Return [X, Y] of the center of cell containing provided text 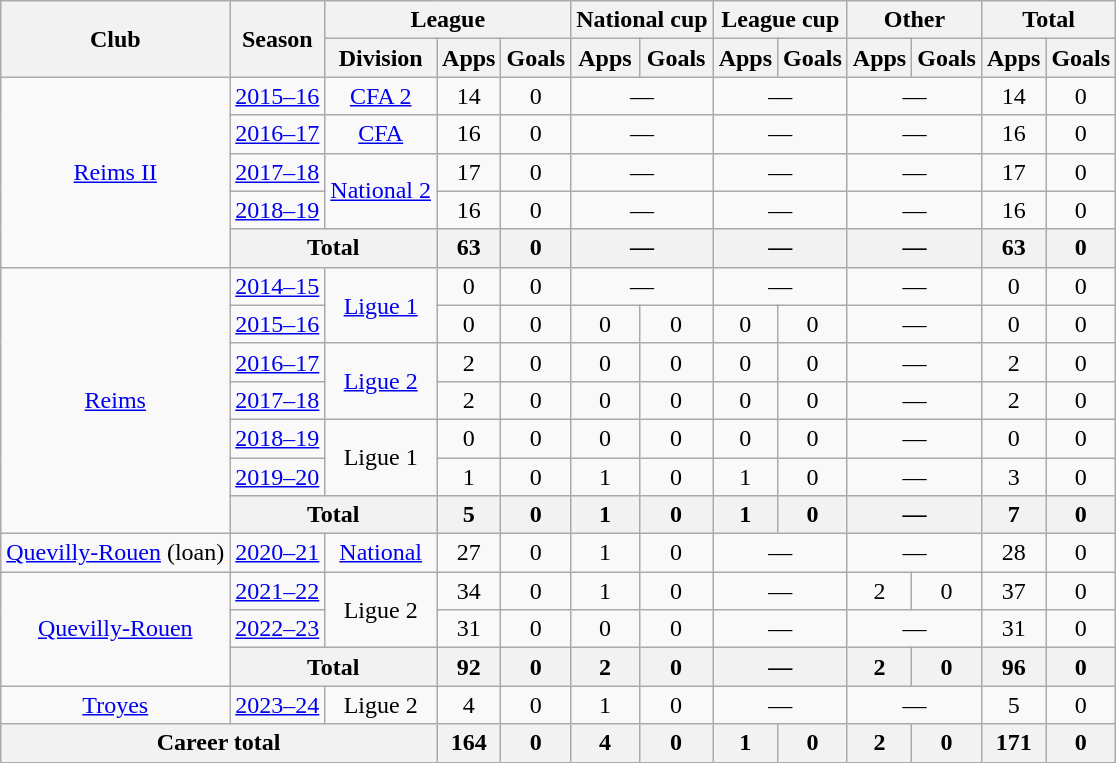
2022–23 [278, 629]
Other [914, 20]
2021–22 [278, 591]
92 [469, 667]
CFA [381, 134]
Quevilly-Rouen [116, 629]
171 [1013, 743]
2014–15 [278, 286]
2020–21 [278, 553]
National [381, 553]
2023–24 [278, 705]
7 [1013, 515]
CFA 2 [381, 96]
League [448, 20]
Club [116, 39]
3 [1013, 477]
164 [469, 743]
96 [1013, 667]
37 [1013, 591]
27 [469, 553]
Troyes [116, 705]
Division [381, 58]
National cup [642, 20]
Career total [219, 743]
League cup [780, 20]
2019–20 [278, 477]
Reims [116, 400]
Quevilly-Rouen (loan) [116, 553]
National 2 [381, 191]
34 [469, 591]
28 [1013, 553]
Reims II [116, 172]
Season [278, 39]
